Extract the (X, Y) coordinate from the center of the cell holding the provided text.  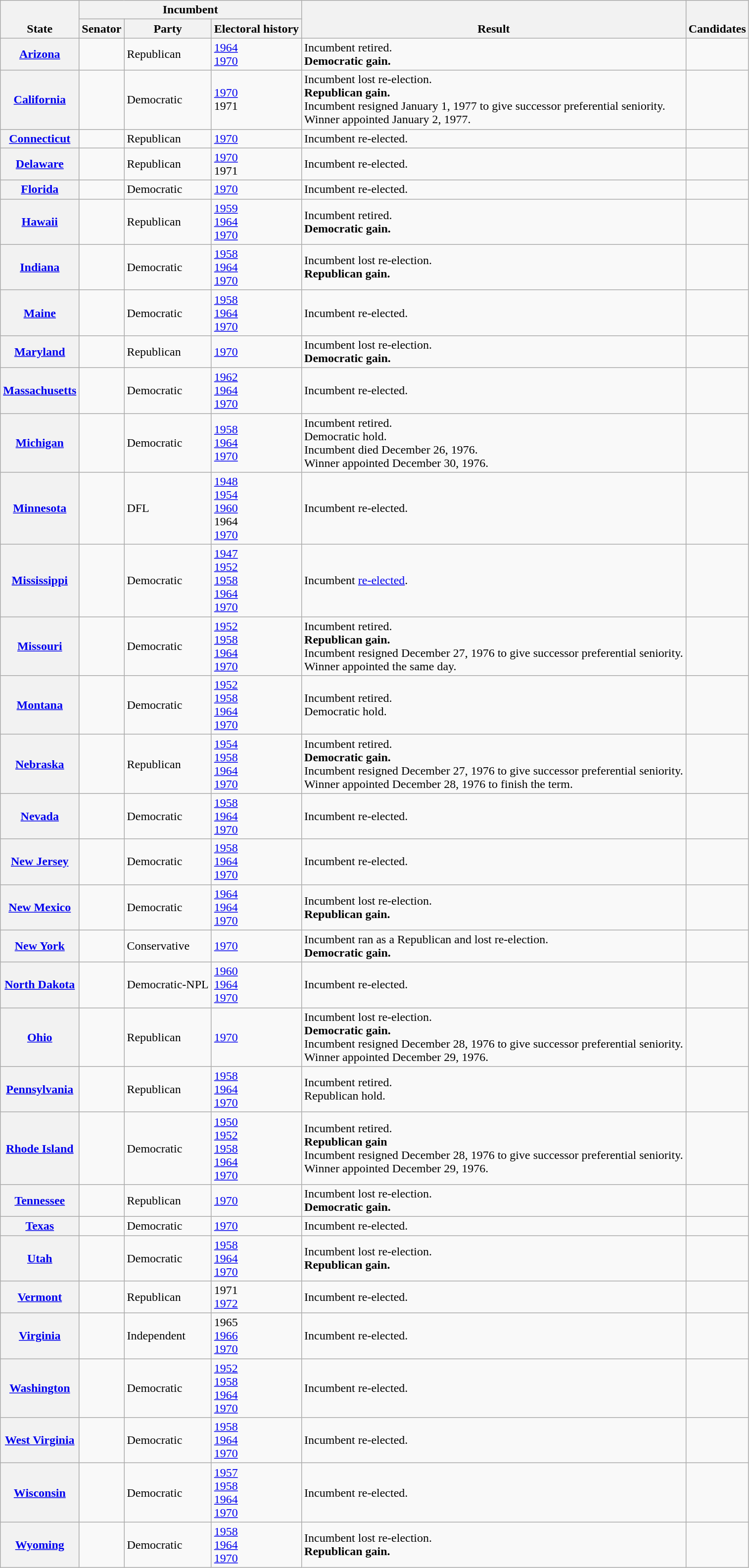
Maine (40, 313)
Washington (40, 1388)
Party (168, 29)
1954 195819641970 (256, 764)
State (40, 19)
Texas (40, 1226)
Florida (40, 189)
Nevada (40, 816)
Tennessee (40, 1200)
Conservative (168, 946)
Indiana (40, 267)
1959 19641970 (256, 222)
19641970 (256, 54)
Incumbent retired.Republican gain.Incumbent resigned December 27, 1976 to give successor preferential seniority.Winner appointed the same day. (494, 646)
New Mexico (40, 907)
Ohio (40, 1037)
Hawaii (40, 222)
Missouri (40, 646)
Arizona (40, 54)
Vermont (40, 1297)
Pennsylvania (40, 1089)
1948195419601964 1970 (256, 508)
Rhode Island (40, 1148)
Democratic-NPL (168, 985)
Delaware (40, 164)
Montana (40, 705)
Incumbent retired.Republican gainIncumbent resigned December 28, 1976 to give successor preferential seniority.Winner appointed December 29, 1976. (494, 1148)
Connecticut (40, 138)
Senator (102, 29)
North Dakota (40, 985)
Virginia (40, 1336)
1971 1972 (256, 1297)
1960 19641970 (256, 985)
Michigan (40, 443)
Nebraska (40, 764)
Independent (168, 1336)
1950 1952195819641970 (256, 1148)
Incumbent ran as a Republican and lost re-election.Democratic gain. (494, 946)
1962 19641970 (256, 390)
Wyoming (40, 1545)
Minnesota (40, 508)
DFL (168, 508)
Incumbent retired.Democratic hold.Incumbent died December 26, 1976.Winner appointed December 30, 1976. (494, 443)
Electoral history (256, 29)
1964 19641970 (256, 907)
Incumbent (190, 10)
Mississippi (40, 581)
New York (40, 946)
Incumbent retired.Republican hold. (494, 1089)
New Jersey (40, 862)
Incumbent retired.Democratic hold. (494, 705)
Massachusetts (40, 390)
Maryland (40, 351)
Result (494, 19)
1947 1952195819641970 (256, 581)
West Virginia (40, 1440)
Wisconsin (40, 1493)
Candidates (717, 19)
Utah (40, 1258)
1965 1966 1970 (256, 1336)
1957 195819641970 (256, 1493)
California (40, 100)
